Find where the given text appears and provide that cell's center as [x, y] coordinate. 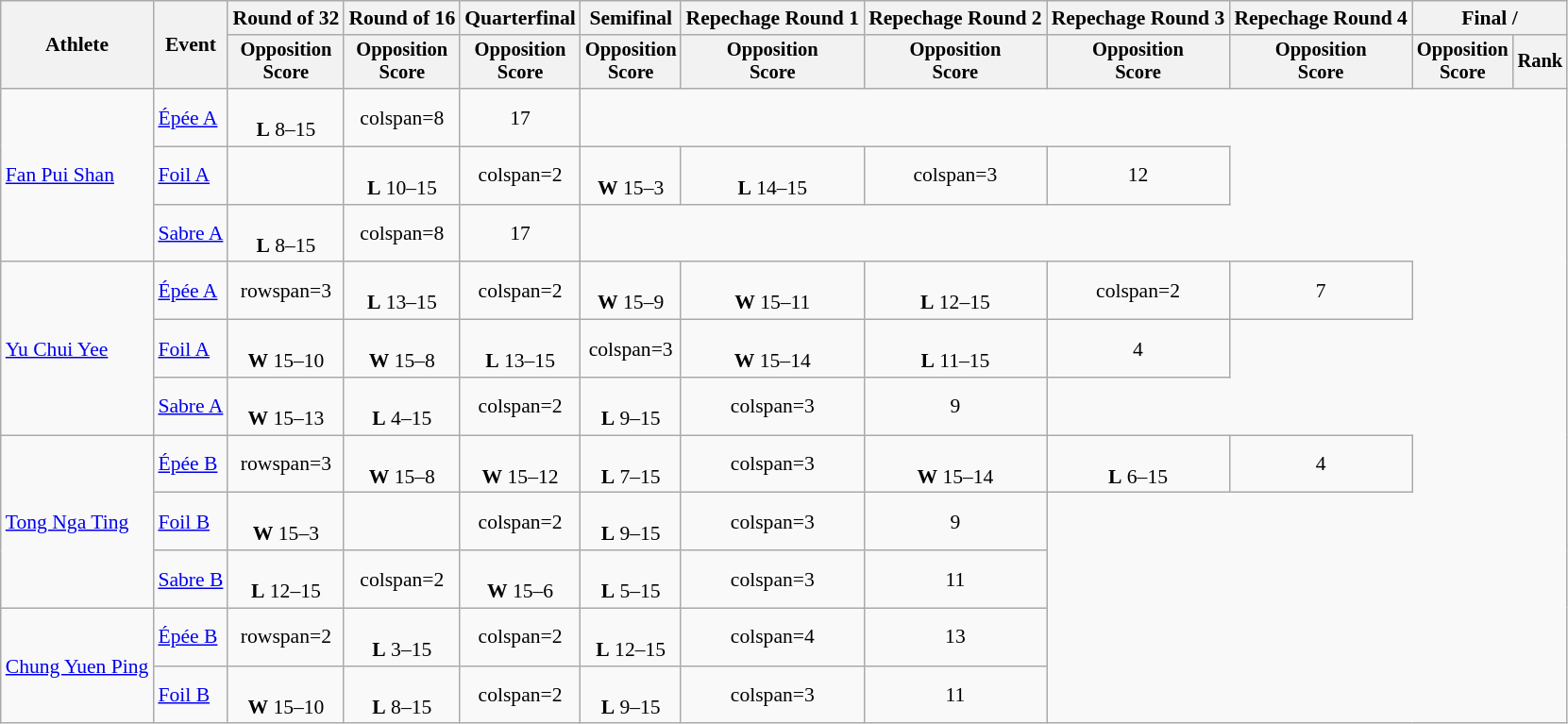
W 15–13 [285, 406]
Fan Pui Shan [77, 176]
W 15–12 [520, 464]
W 15–11 [772, 291]
L 6–15 [1138, 464]
Quarterfinal [520, 18]
L 5–15 [631, 580]
Round of 32 [285, 18]
Round of 16 [402, 18]
Tong Nga Ting [77, 521]
Sabre B [191, 580]
W 15–9 [631, 291]
Athlete [77, 45]
Chung Yuen Ping [77, 666]
L 7–15 [631, 464]
Rank [1541, 62]
Repechage Round 3 [1138, 18]
Repechage Round 4 [1321, 18]
W 15–6 [520, 580]
Semifinal [631, 18]
Event [191, 45]
L 4–15 [402, 406]
7 [1321, 291]
rowspan=2 [285, 638]
L 11–15 [955, 349]
Final / [1490, 18]
12 [1138, 176]
L 14–15 [772, 176]
L 3–15 [402, 638]
Repechage Round 1 [772, 18]
colspan=4 [772, 638]
Repechage Round 2 [955, 18]
13 [955, 638]
Yu Chui Yee [77, 349]
L 10–15 [402, 176]
